Detect which cell encompasses the target text, then output its (x, y) center coordinate. 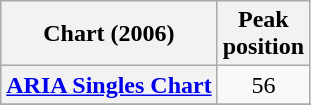
Peakposition (263, 34)
56 (263, 85)
ARIA Singles Chart (109, 85)
Chart (2006) (109, 34)
